Locate the cell with the specified text and output its (X, Y) center coordinate. 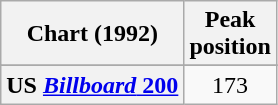
Peakposition (230, 34)
Chart (1992) (92, 34)
US Billboard 200 (92, 85)
173 (230, 85)
